Extract the (x, y) coordinate from the center of the cell holding the provided text.  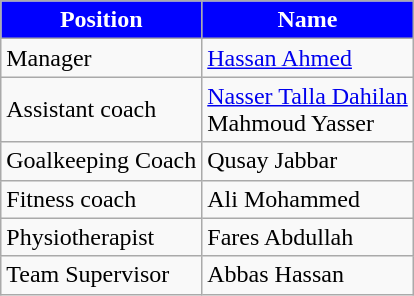
Fares Abdullah (308, 237)
Name (308, 20)
Ali Mohammed (308, 199)
Goalkeeping Coach (102, 161)
Assistant coach (102, 110)
Manager (102, 58)
Physiotherapist (102, 237)
Position (102, 20)
Hassan Ahmed (308, 58)
Qusay Jabbar (308, 161)
Team Supervisor (102, 275)
Abbas Hassan (308, 275)
Fitness coach (102, 199)
Nasser Talla Dahilan Mahmoud Yasser (308, 110)
